Find where the given text appears and provide that cell's center as (x, y) coordinate. 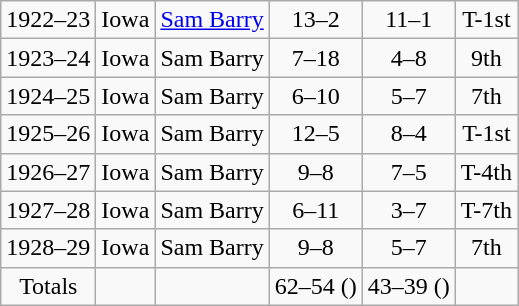
1925–26 (48, 134)
12–5 (316, 134)
62–54 () (316, 286)
7–5 (408, 172)
6–10 (316, 96)
3–7 (408, 210)
43–39 () (408, 286)
1927–28 (48, 210)
13–2 (316, 20)
11–1 (408, 20)
1928–29 (48, 248)
7–18 (316, 58)
9th (486, 58)
1923–24 (48, 58)
1924–25 (48, 96)
1926–27 (48, 172)
8–4 (408, 134)
Totals (48, 286)
6–11 (316, 210)
T-4th (486, 172)
4–8 (408, 58)
1922–23 (48, 20)
T-7th (486, 210)
